Provide the [X, Y] coordinate of the cell's center where the given text is located.  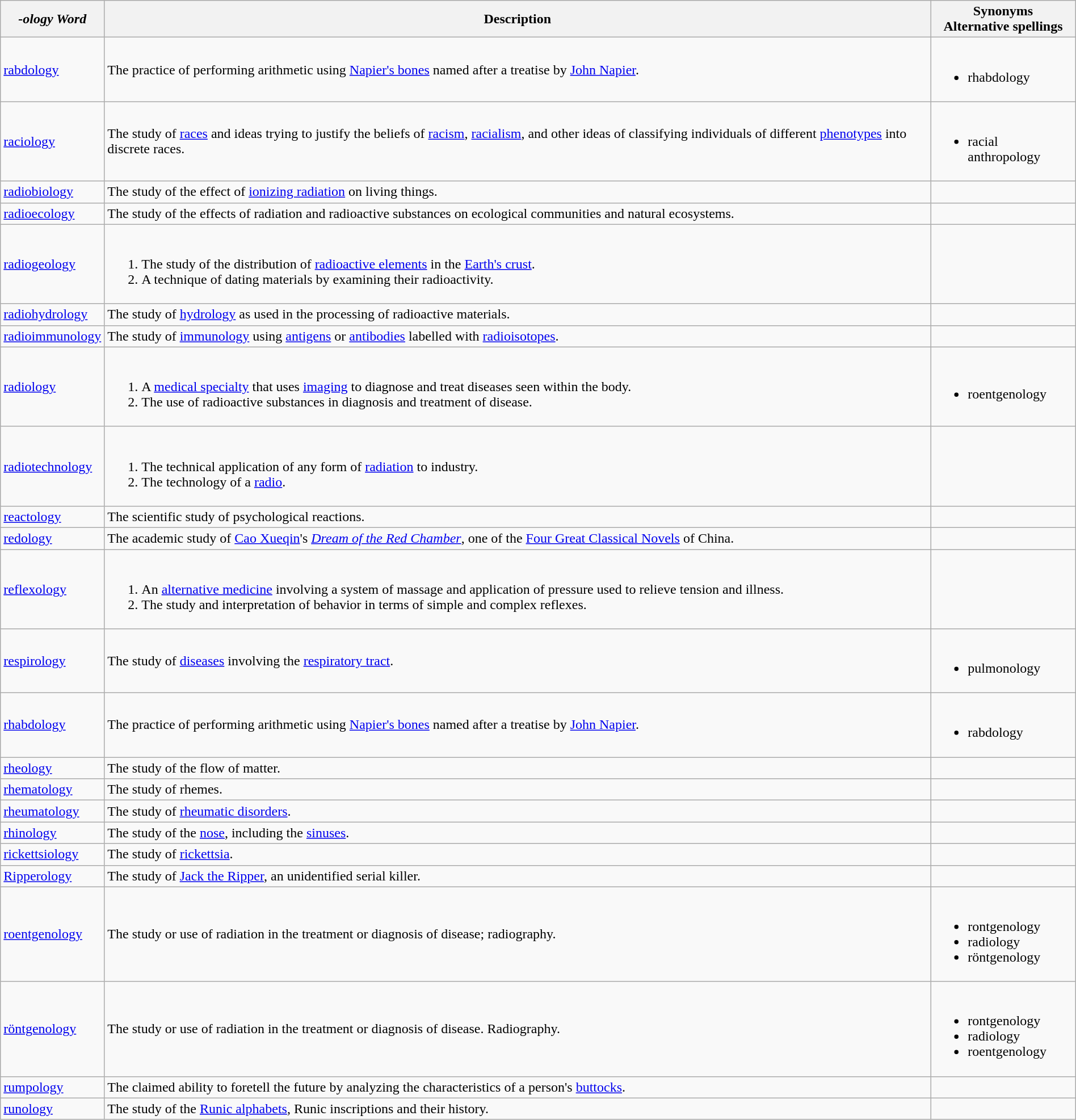
rickettsiology [52, 854]
The study of the effects of radiation and radioactive substances on ecological communities and natural ecosystems. [518, 213]
respirology [52, 661]
SynonymsAlternative spellings [1003, 19]
röntgenology [52, 1029]
radioimmunology [52, 336]
The study of rhemes. [518, 790]
The claimed ability to foretell the future by analyzing the characteristics of a person's buttocks. [518, 1087]
redology [52, 538]
radiogeology [52, 264]
reflexology [52, 589]
rontgenologyradiologyroentgenology [1003, 1029]
radiobiology [52, 192]
The study of the flow of matter. [518, 768]
rontgenologyradiologyröntgenology [1003, 934]
The study of immunology using antigens or antibodies labelled with radioisotopes. [518, 336]
radiology [52, 387]
The study of Jack the Ripper, an unidentified serial killer. [518, 876]
rhinology [52, 833]
The study of rickettsia. [518, 854]
rheumatology [52, 811]
The study or use of radiation in the treatment or diagnosis of disease; radiography. [518, 934]
The study of rheumatic disorders. [518, 811]
pulmonology [1003, 661]
racial anthropology [1003, 141]
The study of the distribution of radioactive elements in the Earth's crust.A technique of dating materials by examining their radioactivity. [518, 264]
radioecology [52, 213]
radiotechnology [52, 466]
rumpology [52, 1087]
Description [518, 19]
Ripperology [52, 876]
The scientific study of psychological reactions. [518, 517]
The study or use of radiation in the treatment or diagnosis of disease. Radiography. [518, 1029]
reactology [52, 517]
raciology [52, 141]
The study of hydrology as used in the processing of radioactive materials. [518, 314]
The study of the Runic alphabets, Runic inscriptions and their history. [518, 1109]
The study of diseases involving the respiratory tract. [518, 661]
rhematology [52, 790]
The study of the effect of ionizing radiation on living things. [518, 192]
The academic study of Cao Xueqin's Dream of the Red Chamber, one of the Four Great Classical Novels of China. [518, 538]
-ology Word [52, 19]
rheology [52, 768]
radiohydrology [52, 314]
The study of the nose, including the sinuses. [518, 833]
The technical application of any form of radiation to industry.The technology of a radio. [518, 466]
runology [52, 1109]
